Find where the given text appears and provide that cell's center as (x, y) coordinate. 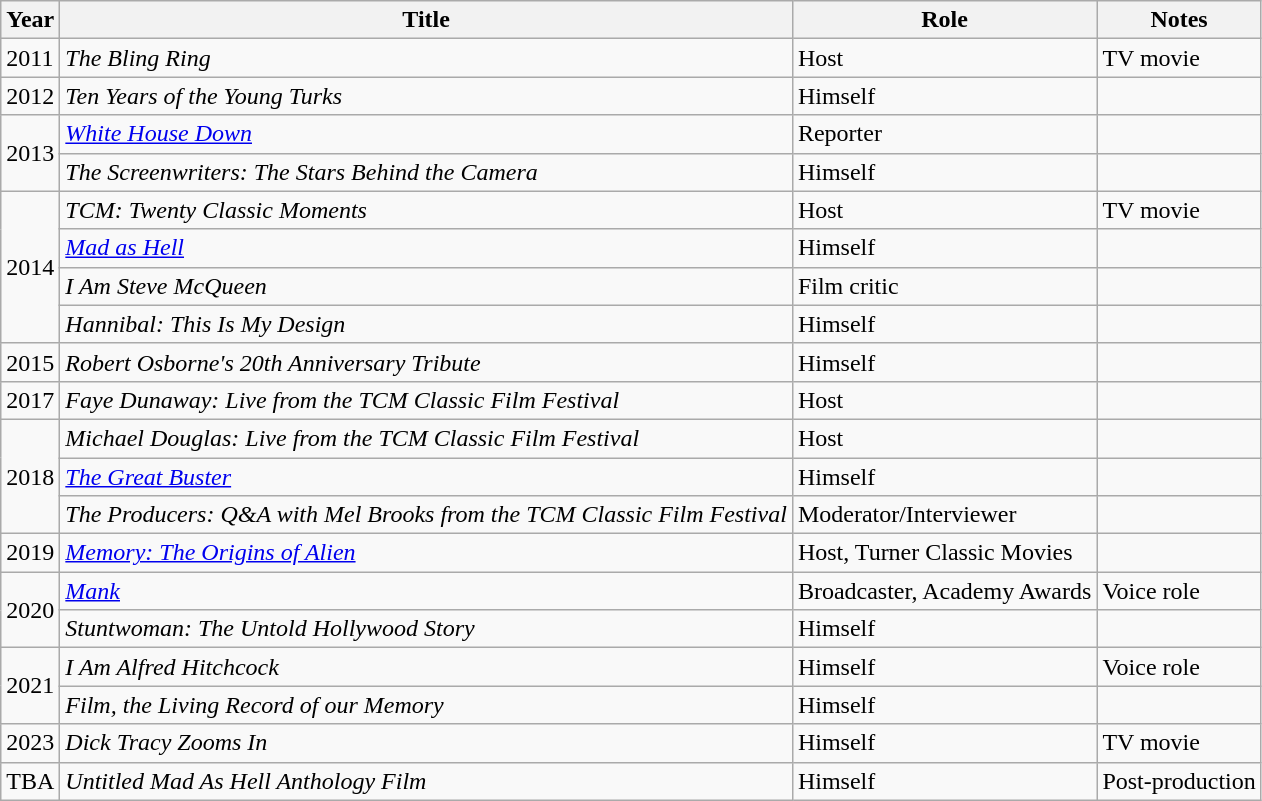
Role (944, 20)
The Screenwriters: The Stars Behind the Camera (426, 172)
I Am Alfred Hitchcock (426, 667)
2015 (30, 362)
Notes (1179, 20)
Film, the Living Record of our Memory (426, 705)
Ten Years of the Young Turks (426, 96)
Untitled Mad As Hell Anthology Film (426, 781)
Dick Tracy Zooms In (426, 743)
TBA (30, 781)
I Am Steve McQueen (426, 286)
Hannibal: This Is My Design (426, 324)
Host, Turner Classic Movies (944, 553)
Mank (426, 591)
2020 (30, 610)
Mad as Hell (426, 248)
The Great Buster (426, 477)
Memory: The Origins of Alien (426, 553)
Robert Osborne's 20th Anniversary Tribute (426, 362)
2021 (30, 686)
Faye Dunaway: Live from the TCM Classic Film Festival (426, 400)
2023 (30, 743)
2011 (30, 58)
Title (426, 20)
2019 (30, 553)
2014 (30, 267)
White House Down (426, 134)
Moderator/Interviewer (944, 515)
2013 (30, 153)
Stuntwoman: The Untold Hollywood Story (426, 629)
Film critic (944, 286)
2017 (30, 400)
2018 (30, 476)
Post-production (1179, 781)
Michael Douglas: Live from the TCM Classic Film Festival (426, 438)
TCM: Twenty Classic Moments (426, 210)
Broadcaster, Academy Awards (944, 591)
Year (30, 20)
The Producers: Q&A with Mel Brooks from the TCM Classic Film Festival (426, 515)
Reporter (944, 134)
2012 (30, 96)
The Bling Ring (426, 58)
